Return the [X, Y] coordinate for the center point of the cell that contains the specified text.  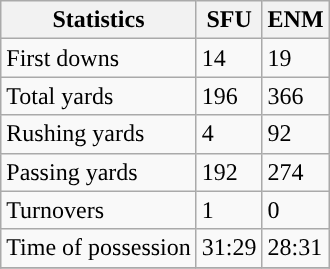
4 [229, 134]
31:29 [229, 248]
SFU [229, 20]
196 [229, 96]
28:31 [296, 248]
First downs [99, 58]
Total yards [99, 96]
ENM [296, 20]
Rushing yards [99, 134]
19 [296, 58]
14 [229, 58]
366 [296, 96]
Time of possession [99, 248]
Statistics [99, 20]
192 [229, 172]
1 [229, 210]
274 [296, 172]
Turnovers [99, 210]
Passing yards [99, 172]
92 [296, 134]
0 [296, 210]
